Identify which cell holds the provided text, then report its (X, Y) central coordinate. 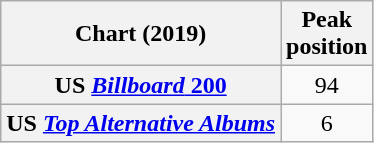
Chart (2019) (141, 34)
94 (327, 85)
6 (327, 123)
US Billboard 200 (141, 85)
Peakposition (327, 34)
US Top Alternative Albums (141, 123)
